Capture the cell that displays the provided text and extract its (X, Y) central coordinate. 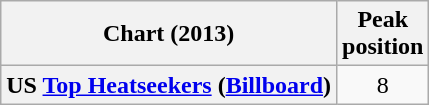
Chart (2013) (169, 34)
US Top Heatseekers (Billboard) (169, 85)
Peak position (383, 34)
8 (383, 85)
